Locate the cell with the specified text and output its [x, y] center coordinate. 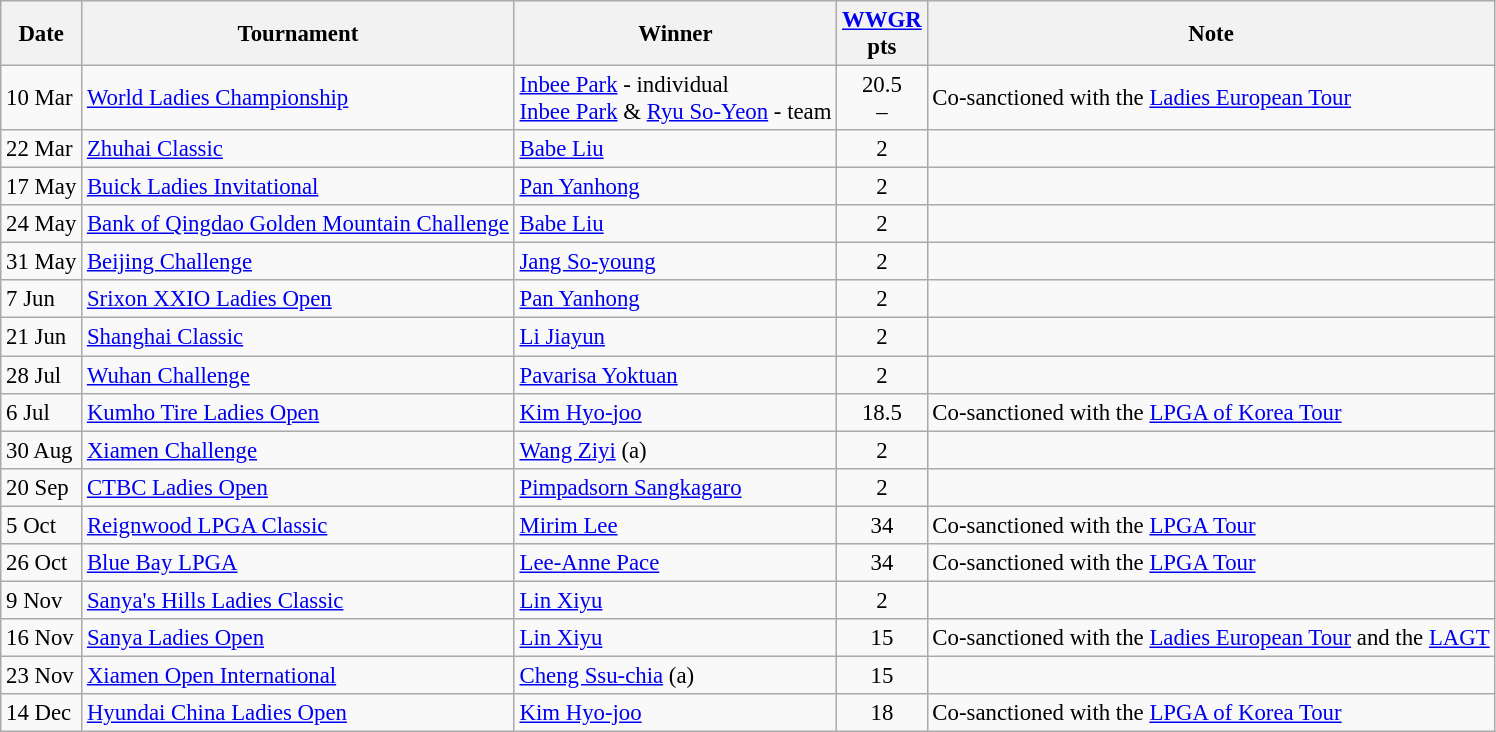
21 Jun [42, 337]
31 May [42, 262]
Pimpadsorn Sangkagaro [676, 487]
Hyundai China Ladies Open [298, 713]
20.5– [882, 98]
Xiamen Open International [298, 675]
CTBC Ladies Open [298, 487]
20 Sep [42, 487]
Lee-Anne Pace [676, 563]
Sanya's Hills Ladies Classic [298, 600]
Jang So-young [676, 262]
23 Nov [42, 675]
Cheng Ssu-chia (a) [676, 675]
Inbee Park - individual Inbee Park & Ryu So-Yeon - team [676, 98]
Xiamen Challenge [298, 450]
WWGRpts [882, 34]
7 Jun [42, 299]
Wang Ziyi (a) [676, 450]
Note [1211, 34]
Winner [676, 34]
Pavarisa Yoktuan [676, 375]
5 Oct [42, 525]
Shanghai Classic [298, 337]
14 Dec [42, 713]
24 May [42, 224]
26 Oct [42, 563]
Kumho Tire Ladies Open [298, 412]
Sanya Ladies Open [298, 638]
16 Nov [42, 638]
Wuhan Challenge [298, 375]
Co-sanctioned with the Ladies European Tour and the LAGT [1211, 638]
Tournament [298, 34]
28 Jul [42, 375]
World Ladies Championship [298, 98]
Reignwood LPGA Classic [298, 525]
22 Mar [42, 149]
10 Mar [42, 98]
Blue Bay LPGA [298, 563]
30 Aug [42, 450]
6 Jul [42, 412]
Buick Ladies Invitational [298, 187]
Mirim Lee [676, 525]
17 May [42, 187]
Beijing Challenge [298, 262]
Bank of Qingdao Golden Mountain Challenge [298, 224]
9 Nov [42, 600]
Co-sanctioned with the Ladies European Tour [1211, 98]
Zhuhai Classic [298, 149]
Srixon XXIO Ladies Open [298, 299]
Date [42, 34]
18 [882, 713]
Li Jiayun [676, 337]
18.5 [882, 412]
